Extract the [x, y] coordinate from the center of the cell holding the provided text.  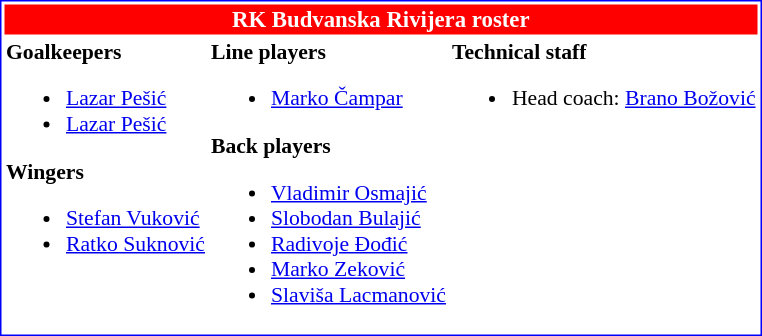
Technical staffHead coach: Brano Božović [604, 185]
Goalkeepers Lazar Pešić Lazar PešićWingers Stefan Vuković Ratko Suknović [105, 185]
Line players Marko ČamparBack players Vladimir Osmajić Slobodan Bulajić Radivoje Đođić Marko Zeković Slaviša Lacmanović [328, 185]
RK Budvanska Rivijera roster [380, 19]
